Locate the cell with the specified text and output its (X, Y) center coordinate. 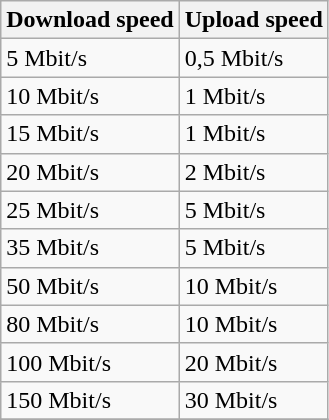
50 Mbit/s (90, 286)
Upload speed (254, 20)
35 Mbit/s (90, 248)
0,5 Mbit/s (254, 58)
80 Mbit/s (90, 324)
25 Mbit/s (90, 210)
15 Mbit/s (90, 134)
30 Mbit/s (254, 400)
150 Mbit/s (90, 400)
Download speed (90, 20)
2 Mbit/s (254, 172)
100 Mbit/s (90, 362)
